Return (x, y) of the center of cell containing provided text 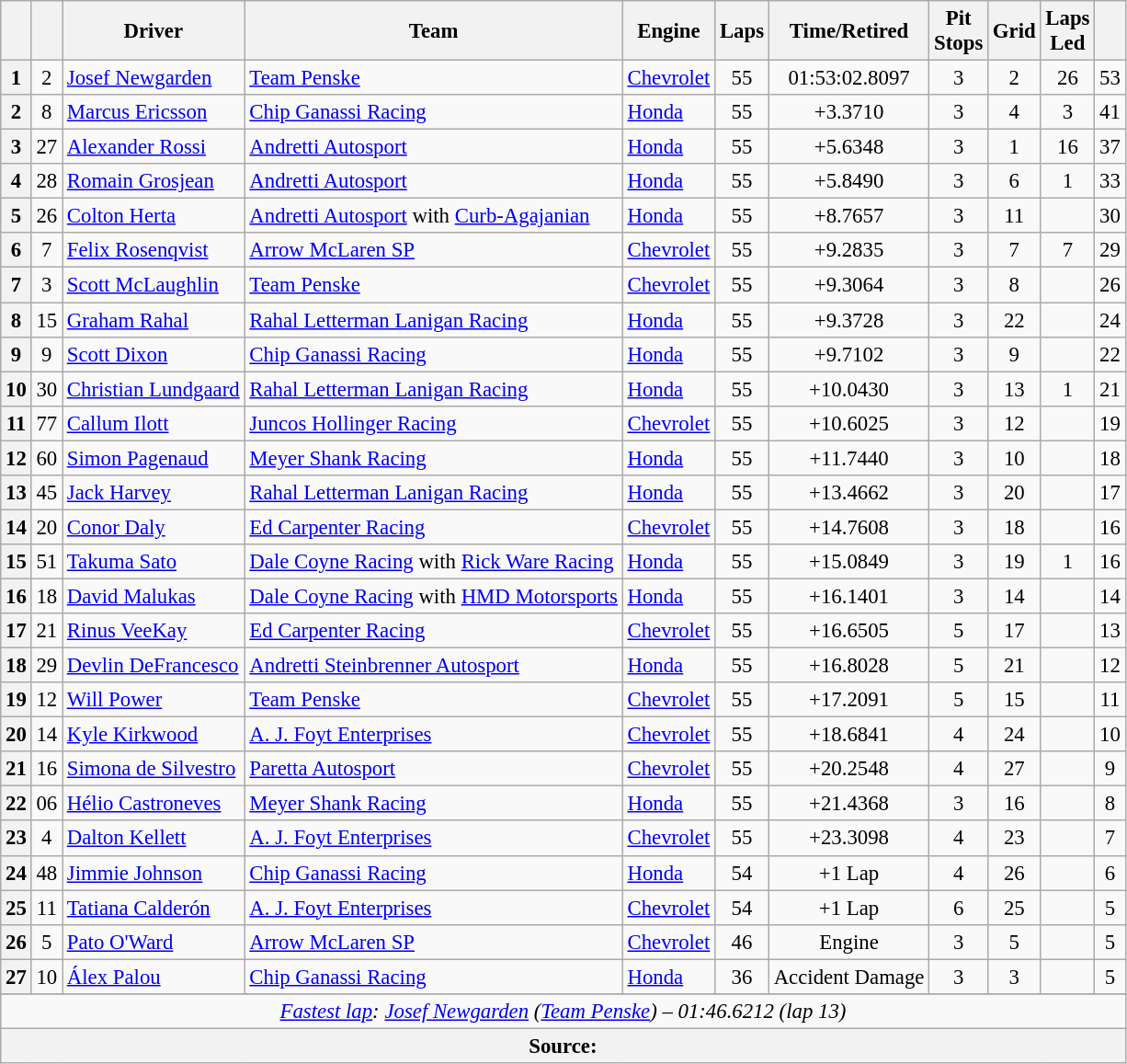
Tatiana Calderón (154, 908)
Alexander Rossi (154, 147)
06 (46, 804)
+11.7440 (848, 458)
Conor Daly (154, 527)
Jimmie Johnson (154, 873)
01:53:02.8097 (848, 78)
+10.0430 (848, 389)
46 (743, 942)
Hélio Castroneves (154, 804)
+9.3064 (848, 285)
77 (46, 423)
+3.3710 (848, 112)
Callum Ilott (154, 423)
Laps (743, 31)
36 (743, 977)
Josef Newgarden (154, 78)
Dalton Kellett (154, 839)
David Malukas (154, 596)
Driver (154, 31)
Christian Lundgaard (154, 389)
Will Power (154, 700)
Marcus Ericsson (154, 112)
Kyle Kirkwood (154, 735)
Jack Harvey (154, 493)
60 (46, 458)
Source: (563, 1046)
+5.6348 (848, 147)
Juncos Hollinger Racing (434, 423)
+21.4368 (848, 804)
Dale Coyne Racing with HMD Motorsports (434, 596)
Team (434, 31)
Pato O'Ward (154, 942)
+17.2091 (848, 700)
Felix Rosenqvist (154, 251)
Graham Rahal (154, 320)
Romain Grosjean (154, 181)
+13.4662 (848, 493)
53 (1110, 78)
LapsLed (1068, 31)
+10.6025 (848, 423)
37 (1110, 147)
+9.7102 (848, 354)
Andretti Autosport with Curb-Agajanian (434, 216)
28 (46, 181)
+8.7657 (848, 216)
+16.1401 (848, 596)
Álex Palou (154, 977)
Simona de Silvestro (154, 769)
+9.3728 (848, 320)
Grid (1015, 31)
+9.2835 (848, 251)
Time/Retired (848, 31)
45 (46, 493)
51 (46, 562)
33 (1110, 181)
+18.6841 (848, 735)
Devlin DeFrancesco (154, 666)
Scott Dixon (154, 354)
Andretti Steinbrenner Autosport (434, 666)
Accident Damage (848, 977)
Dale Coyne Racing with Rick Ware Racing (434, 562)
+16.8028 (848, 666)
PitStops (959, 31)
+20.2548 (848, 769)
+23.3098 (848, 839)
+15.0849 (848, 562)
Takuma Sato (154, 562)
+16.6505 (848, 631)
Scott McLaughlin (154, 285)
Paretta Autosport (434, 769)
41 (1110, 112)
Rinus VeeKay (154, 631)
Fastest lap: Josef Newgarden (Team Penske) – 01:46.6212 (lap 13) (563, 1012)
Simon Pagenaud (154, 458)
+14.7608 (848, 527)
48 (46, 873)
+5.8490 (848, 181)
Colton Herta (154, 216)
